Scan for the cell matching the given text and deliver its [X, Y] coordinate at center. 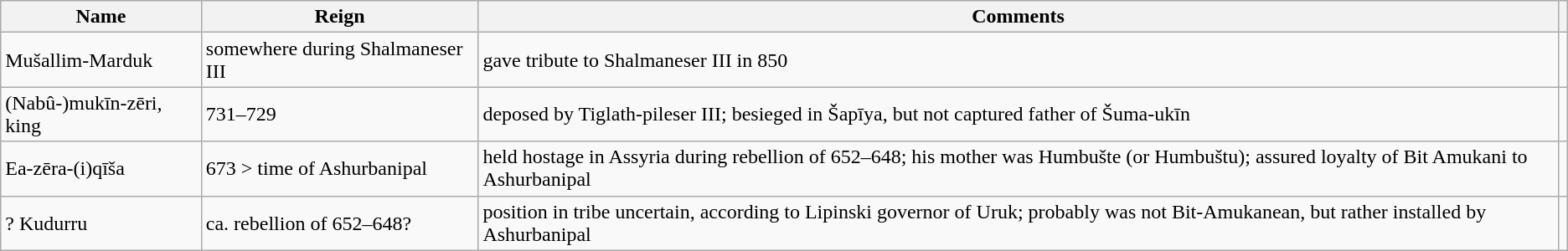
(Nabû-)mukīn-zēri, king [101, 114]
Mušallim-Marduk [101, 60]
position in tribe uncertain, according to Lipinski governor of Uruk; probably was not Bit-Amukanean, but rather installed by Ashurbanipal [1019, 223]
deposed by Tiglath-pileser III; besieged in Šapīya, but not captured father of Šuma-ukīn [1019, 114]
Comments [1019, 17]
Reign [340, 17]
gave tribute to Shalmaneser III in 850 [1019, 60]
Name [101, 17]
ca. rebellion of 652–648? [340, 223]
? Kudurru [101, 223]
held hostage in Assyria during rebellion of 652–648; his mother was Humbušte (or Humbuštu); assured loyalty of Bit Amukani to Ashurbanipal [1019, 169]
somewhere during Shalmaneser III [340, 60]
731–729 [340, 114]
673 > time of Ashurbanipal [340, 169]
Ea-zēra-(i)qīša [101, 169]
